For the text-containing cell, return its midpoint in (x, y) coordinate format. 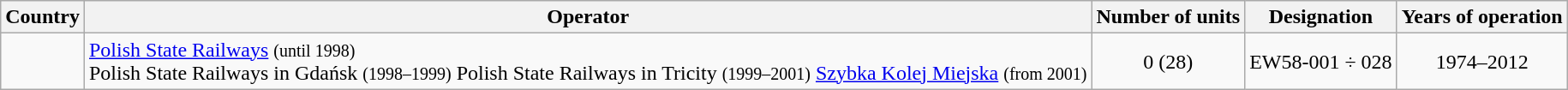
EW58-001 ÷ 028 (1321, 62)
Number of units (1169, 17)
Country (43, 17)
1974–2012 (1482, 62)
0 (28) (1169, 62)
Operator (588, 17)
Years of operation (1482, 17)
Designation (1321, 17)
